Locate the cell with the specified text and output its [X, Y] center coordinate. 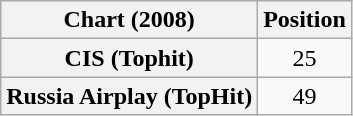
CIS (Tophit) [130, 58]
Russia Airplay (TopHit) [130, 96]
Position [305, 20]
25 [305, 58]
49 [305, 96]
Chart (2008) [130, 20]
